Find where the given text appears and provide that cell's center as (X, Y) coordinate. 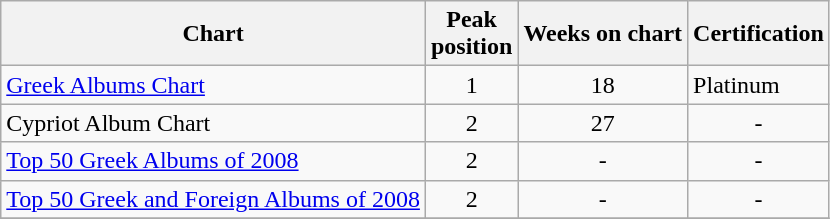
Peakposition (471, 34)
27 (603, 123)
18 (603, 85)
1 (471, 85)
Cypriot Album Chart (214, 123)
Chart (214, 34)
Platinum (759, 85)
Top 50 Greek Albums of 2008 (214, 161)
Greek Albums Chart (214, 85)
Certification (759, 34)
Weeks on chart (603, 34)
Top 50 Greek and Foreign Albums of 2008 (214, 199)
